Capture the cell that displays the provided text and extract its [X, Y] central coordinate. 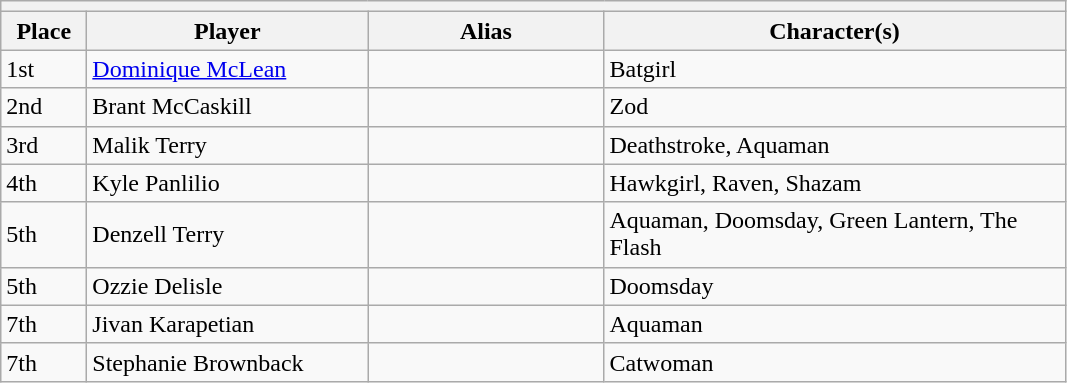
Character(s) [834, 31]
Place [44, 31]
1st [44, 69]
Hawkgirl, Raven, Shazam [834, 183]
Brant McCaskill [228, 107]
Batgirl [834, 69]
Ozzie Delisle [228, 286]
Denzell Terry [228, 234]
Dominique McLean [228, 69]
Malik Terry [228, 145]
2nd [44, 107]
Stephanie Brownback [228, 362]
4th [44, 183]
Alias [486, 31]
Zod [834, 107]
Aquaman, Doomsday, Green Lantern, The Flash [834, 234]
Catwoman [834, 362]
Doomsday [834, 286]
3rd [44, 145]
Deathstroke, Aquaman [834, 145]
Jivan Karapetian [228, 324]
Player [228, 31]
Kyle Panlilio [228, 183]
Aquaman [834, 324]
